Identify which cell holds the provided text, then report its [x, y] central coordinate. 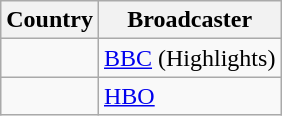
Broadcaster [189, 20]
Country [50, 20]
BBC (Highlights) [189, 58]
HBO [189, 96]
